Locate the cell with the specified text and output its (x, y) center coordinate. 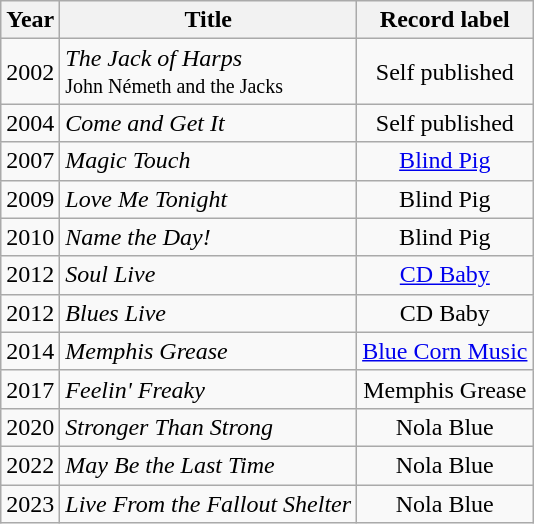
Year (30, 20)
2002 (30, 72)
Love Me Tonight (208, 199)
2010 (30, 237)
Magic Touch (208, 161)
Feelin' Freaky (208, 389)
Stronger Than Strong (208, 427)
2007 (30, 161)
2017 (30, 389)
May Be the Last Time (208, 465)
2020 (30, 427)
Blues Live (208, 313)
2022 (30, 465)
Live From the Fallout Shelter (208, 503)
Title (208, 20)
2004 (30, 123)
2014 (30, 351)
Soul Live (208, 275)
Come and Get It (208, 123)
2023 (30, 503)
The Jack of HarpsJohn Németh and the Jacks (208, 72)
Blue Corn Music (445, 351)
2009 (30, 199)
Name the Day! (208, 237)
Record label (445, 20)
